Extract the (x, y) coordinate from the center of the cell holding the provided text.  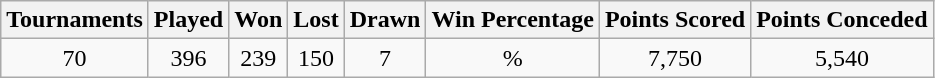
396 (188, 58)
150 (316, 58)
70 (75, 58)
5,540 (842, 58)
239 (258, 58)
Played (188, 20)
7 (385, 58)
Lost (316, 20)
Points Scored (674, 20)
Win Percentage (512, 20)
7,750 (674, 58)
% (512, 58)
Points Conceded (842, 20)
Won (258, 20)
Drawn (385, 20)
Tournaments (75, 20)
